Scan for the cell matching the given text and deliver its (X, Y) coordinate at center. 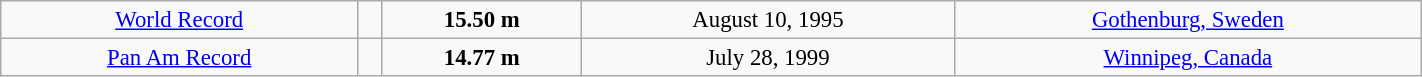
Pan Am Record (180, 58)
14.77 m (482, 58)
August 10, 1995 (768, 20)
July 28, 1999 (768, 58)
World Record (180, 20)
Winnipeg, Canada (1188, 58)
15.50 m (482, 20)
Gothenburg, Sweden (1188, 20)
